Identify which cell holds the provided text, then report its (x, y) central coordinate. 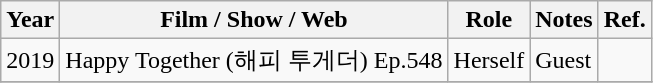
Happy Together (해피 투게더) Ep.548 (254, 60)
Notes (564, 20)
Film / Show / Web (254, 20)
Guest (564, 60)
Role (489, 20)
Year (30, 20)
Ref. (624, 20)
2019 (30, 60)
Herself (489, 60)
